For the text-containing cell, return its midpoint in (X, Y) coordinate format. 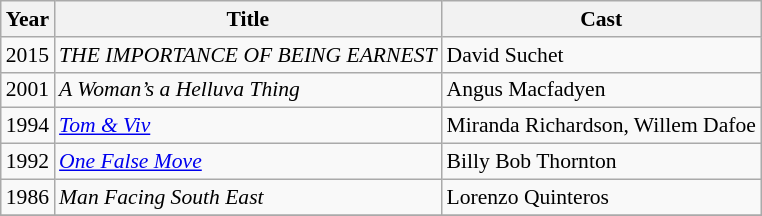
Man Facing South East (248, 197)
2001 (28, 90)
2015 (28, 55)
1994 (28, 126)
Miranda Richardson, Willem Dafoe (602, 126)
Lorenzo Quinteros (602, 197)
Angus Macfadyen (602, 90)
One False Move (248, 162)
Cast (602, 19)
THE IMPORTANCE OF BEING EARNEST (248, 55)
1986 (28, 197)
1992 (28, 162)
Year (28, 19)
David Suchet (602, 55)
Tom & Viv (248, 126)
Title (248, 19)
A Woman’s a Helluva Thing (248, 90)
Billy Bob Thornton (602, 162)
